Identify which cell holds the provided text, then report its [X, Y] central coordinate. 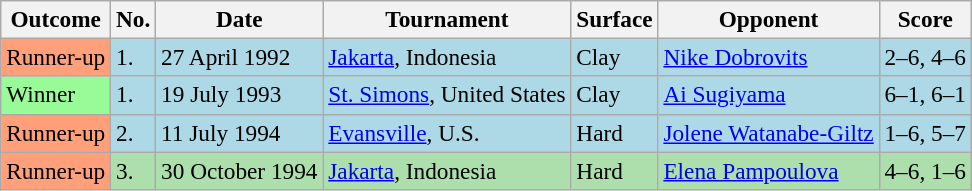
Opponent [768, 19]
Winner [56, 95]
6–1, 6–1 [925, 95]
27 April 1992 [240, 57]
Jolene Watanabe-Giltz [768, 133]
Surface [614, 19]
Ai Sugiyama [768, 95]
Outcome [56, 19]
Tournament [447, 19]
4–6, 1–6 [925, 170]
30 October 1994 [240, 170]
Elena Pampoulova [768, 170]
19 July 1993 [240, 95]
11 July 1994 [240, 133]
Score [925, 19]
3. [134, 170]
Nike Dobrovits [768, 57]
2. [134, 133]
2–6, 4–6 [925, 57]
Evansville, U.S. [447, 133]
St. Simons, United States [447, 95]
1–6, 5–7 [925, 133]
No. [134, 19]
Date [240, 19]
